Pinpoint the cell where the given text exists, returning its [X, Y] midpoint coordinate. 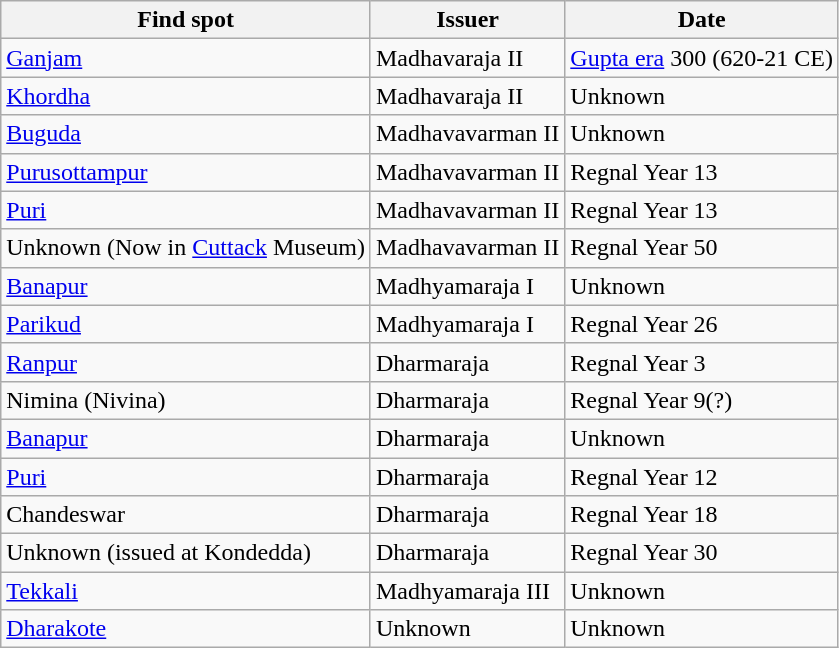
Tekkali [186, 591]
Regnal Year 30 [702, 553]
Regnal Year 3 [702, 362]
Dharakote [186, 629]
Parikud [186, 324]
Regnal Year 18 [702, 515]
Regnal Year 50 [702, 248]
Unknown (issued at Kondedda) [186, 553]
Ranpur [186, 362]
Date [702, 20]
Regnal Year 9(?) [702, 400]
Gupta era 300 (620-21 CE) [702, 58]
Purusottampur [186, 172]
Chandeswar [186, 515]
Buguda [186, 134]
Khordha [186, 96]
Regnal Year 26 [702, 324]
Madhyamaraja III [467, 591]
Regnal Year 12 [702, 477]
Nimina (Nivina) [186, 400]
Unknown (Now in Cuttack Museum) [186, 248]
Ganjam [186, 58]
Find spot [186, 20]
Issuer [467, 20]
